Locate the cell with the specified text and output its (X, Y) center coordinate. 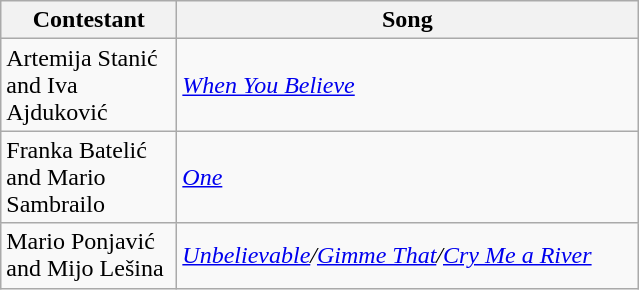
Contestant (89, 20)
One (408, 177)
Unbelievable/Gimme That/Cry Me a River (408, 256)
Mario Ponjavić and Mijo Lešina (89, 256)
Artemija Stanić and Iva Ajduković (89, 85)
Franka Batelić and Mario Sambrailo (89, 177)
When You Believe (408, 85)
Song (408, 20)
